Search for the cell housing the specified text and yield its [x, y] center coordinate. 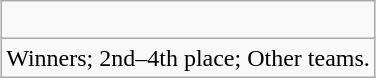
Winners; 2nd–4th place; Other teams. [188, 58]
